Search for the cell housing the specified text and yield its (X, Y) center coordinate. 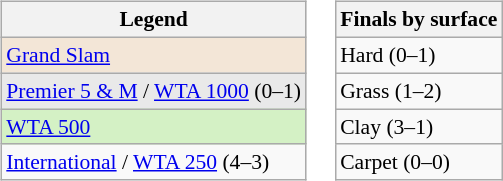
Carpet (0–0) (418, 162)
Legend (154, 20)
International / WTA 250 (4–3) (154, 162)
Premier 5 & M / WTA 1000 (0–1) (154, 91)
Grand Slam (154, 55)
Finals by surface (418, 20)
Hard (0–1) (418, 55)
WTA 500 (154, 127)
Clay (3–1) (418, 127)
Grass (1–2) (418, 91)
